Determine the [x, y] coordinate at the center of the cell enclosing the given text.  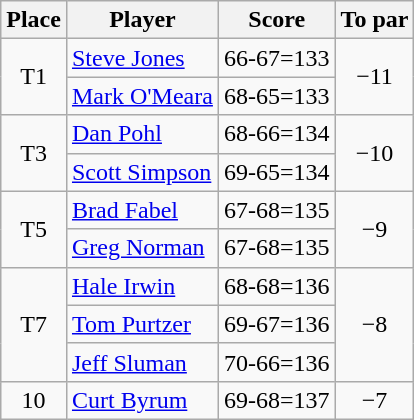
69-68=137 [276, 400]
Scott Simpson [142, 172]
69-67=136 [276, 324]
Jeff Sluman [142, 362]
70-66=136 [276, 362]
T5 [34, 229]
Hale Irwin [142, 286]
Greg Norman [142, 248]
Steve Jones [142, 58]
Curt Byrum [142, 400]
Player [142, 20]
Brad Fabel [142, 210]
Mark O'Meara [142, 96]
To par [374, 20]
−7 [374, 400]
10 [34, 400]
Tom Purtzer [142, 324]
Dan Pohl [142, 134]
T1 [34, 77]
T7 [34, 324]
68-65=133 [276, 96]
68-66=134 [276, 134]
−8 [374, 324]
−10 [374, 153]
69-65=134 [276, 172]
66-67=133 [276, 58]
68-68=136 [276, 286]
−11 [374, 77]
−9 [374, 229]
T3 [34, 153]
Score [276, 20]
Place [34, 20]
